Scan for the cell matching the given text and deliver its [x, y] coordinate at center. 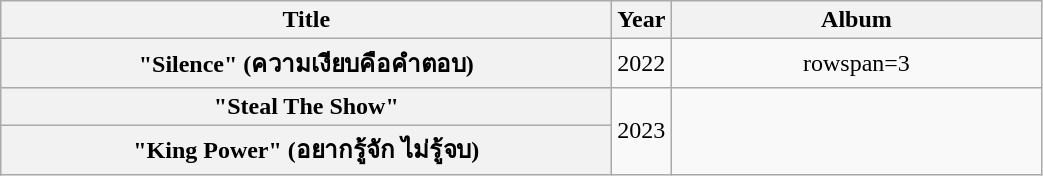
"King Power" (อยากรู้จัก ไม่รู้จบ) [306, 150]
Title [306, 20]
"Steal The Show" [306, 106]
rowspan=3 [856, 64]
Year [642, 20]
"Silence" (ความเงียบคือคำตอบ) [306, 64]
2023 [642, 130]
2022 [642, 64]
Album [856, 20]
